Detect which cell encompasses the target text, then output its (x, y) center coordinate. 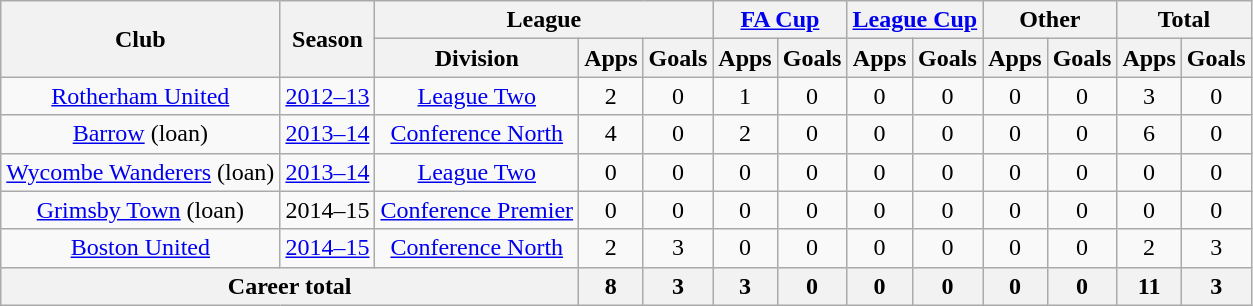
4 (611, 134)
Wycombe Wanderers (loan) (140, 172)
Rotherham United (140, 96)
6 (1149, 134)
Club (140, 39)
11 (1149, 286)
Grimsby Town (loan) (140, 210)
Total (1184, 20)
Boston United (140, 248)
Season (328, 39)
Other (1050, 20)
Barrow (loan) (140, 134)
FA Cup (780, 20)
League (544, 20)
Career total (290, 286)
Division (477, 58)
2012–13 (328, 96)
League Cup (915, 20)
Conference Premier (477, 210)
1 (745, 96)
8 (611, 286)
